Provide the (X, Y) coordinate of the cell's center where the given text is located.  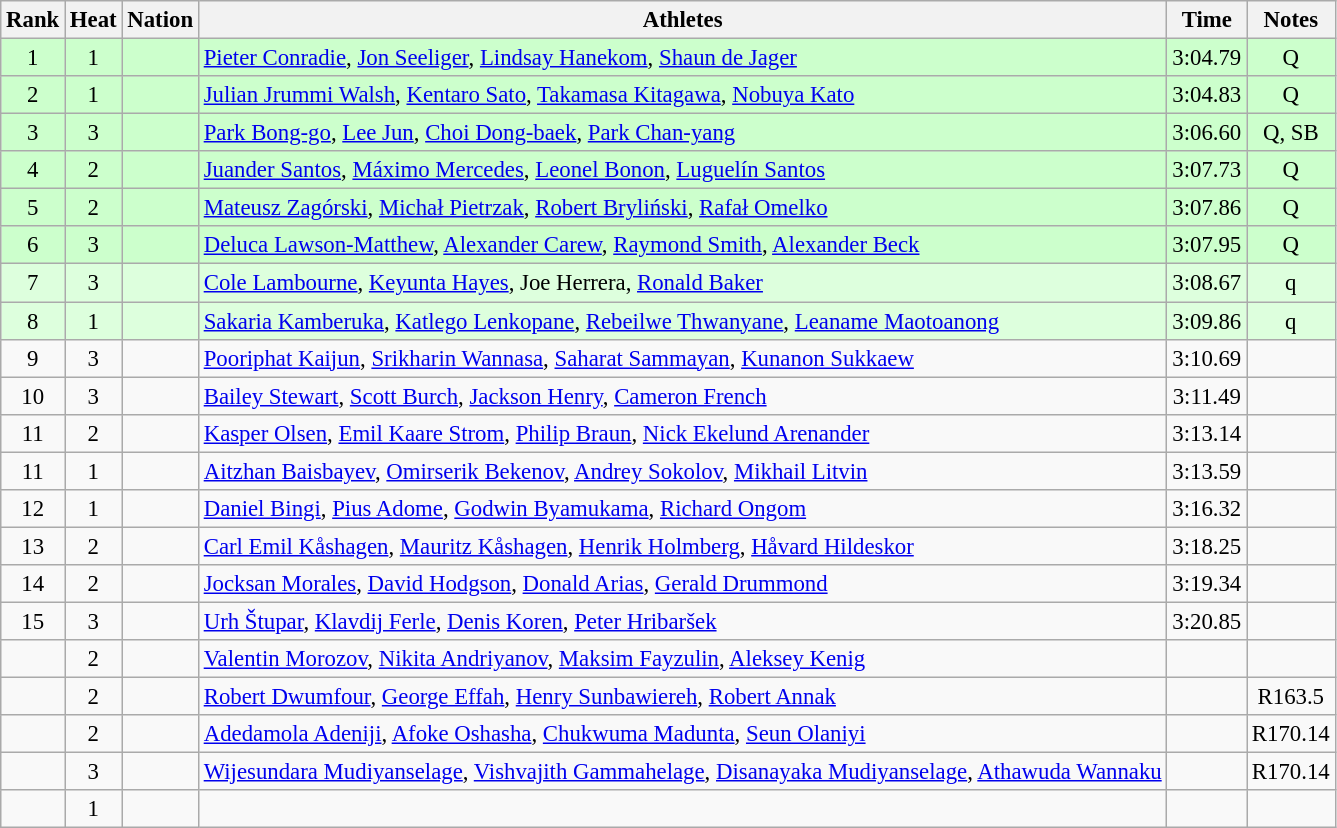
Athletes (682, 20)
Notes (1291, 20)
9 (33, 358)
3:13.14 (1207, 433)
15 (33, 621)
Robert Dwumfour, George Effah, Henry Sunbawiereh, Robert Annak (682, 697)
7 (33, 283)
Julian Jrummi Walsh, Kentaro Sato, Takamasa Kitagawa, Nobuya Kato (682, 95)
Rank (33, 20)
3:04.79 (1207, 58)
3:07.73 (1207, 170)
Q, SB (1291, 133)
Juander Santos, Máximo Mercedes, Leonel Bonon, Luguelín Santos (682, 170)
3:06.60 (1207, 133)
3:07.86 (1207, 208)
Cole Lambourne, Keyunta Hayes, Joe Herrera, Ronald Baker (682, 283)
3:11.49 (1207, 396)
3:08.67 (1207, 283)
3:07.95 (1207, 245)
Park Bong-go, Lee Jun, Choi Dong-baek, Park Chan-yang (682, 133)
3:13.59 (1207, 471)
3:09.86 (1207, 321)
10 (33, 396)
Aitzhan Baisbayev, Omirserik Bekenov, Andrey Sokolov, Mikhail Litvin (682, 471)
Carl Emil Kåshagen, Mauritz Kåshagen, Henrik Holmberg, Håvard Hildeskor (682, 546)
Heat (94, 20)
Mateusz Zagórski, Michał Pietrzak, Robert Bryliński, Rafał Omelko (682, 208)
3:10.69 (1207, 358)
Adedamola Adeniji, Afoke Oshasha, Chukwuma Madunta, Seun Olaniyi (682, 734)
Time (1207, 20)
Deluca Lawson-Matthew, Alexander Carew, Raymond Smith, Alexander Beck (682, 245)
R163.5 (1291, 697)
Jocksan Morales, David Hodgson, Donald Arias, Gerald Drummond (682, 584)
Kasper Olsen, Emil Kaare Strom, Philip Braun, Nick Ekelund Arenander (682, 433)
Urh Štupar, Klavdij Ferle, Denis Koren, Peter Hribaršek (682, 621)
Daniel Bingi, Pius Adome, Godwin Byamukama, Richard Ongom (682, 509)
6 (33, 245)
Bailey Stewart, Scott Burch, Jackson Henry, Cameron French (682, 396)
14 (33, 584)
3:20.85 (1207, 621)
3:16.32 (1207, 509)
3:18.25 (1207, 546)
Pooriphat Kaijun, Srikharin Wannasa, Saharat Sammayan, Kunanon Sukkaew (682, 358)
5 (33, 208)
Sakaria Kamberuka, Katlego Lenkopane, Rebeilwe Thwanyane, Leaname Maotoanong (682, 321)
Valentin Morozov, Nikita Andriyanov, Maksim Fayzulin, Aleksey Kenig (682, 659)
13 (33, 546)
Nation (160, 20)
Wijesundara Mudiyanselage, Vishvajith Gammahelage, Disanayaka Mudiyanselage, Athawuda Wannaku (682, 772)
3:19.34 (1207, 584)
12 (33, 509)
3:04.83 (1207, 95)
Pieter Conradie, Jon Seeliger, Lindsay Hanekom, Shaun de Jager (682, 58)
8 (33, 321)
4 (33, 170)
